Find where the given text appears and provide that cell's center as [X, Y] coordinate. 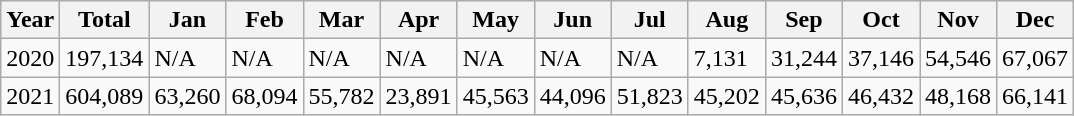
55,782 [342, 96]
2020 [30, 58]
Apr [418, 20]
Feb [264, 20]
67,067 [1036, 58]
2021 [30, 96]
Oct [880, 20]
Sep [804, 20]
Aug [726, 20]
Year [30, 20]
Mar [342, 20]
51,823 [650, 96]
Jan [188, 20]
Jun [572, 20]
46,432 [880, 96]
Total [104, 20]
604,089 [104, 96]
66,141 [1036, 96]
31,244 [804, 58]
23,891 [418, 96]
45,563 [496, 96]
197,134 [104, 58]
May [496, 20]
63,260 [188, 96]
7,131 [726, 58]
68,094 [264, 96]
37,146 [880, 58]
Jul [650, 20]
45,636 [804, 96]
48,168 [958, 96]
54,546 [958, 58]
45,202 [726, 96]
Dec [1036, 20]
Nov [958, 20]
44,096 [572, 96]
